Return the (x, y) coordinate for the center point of the cell that contains the specified text.  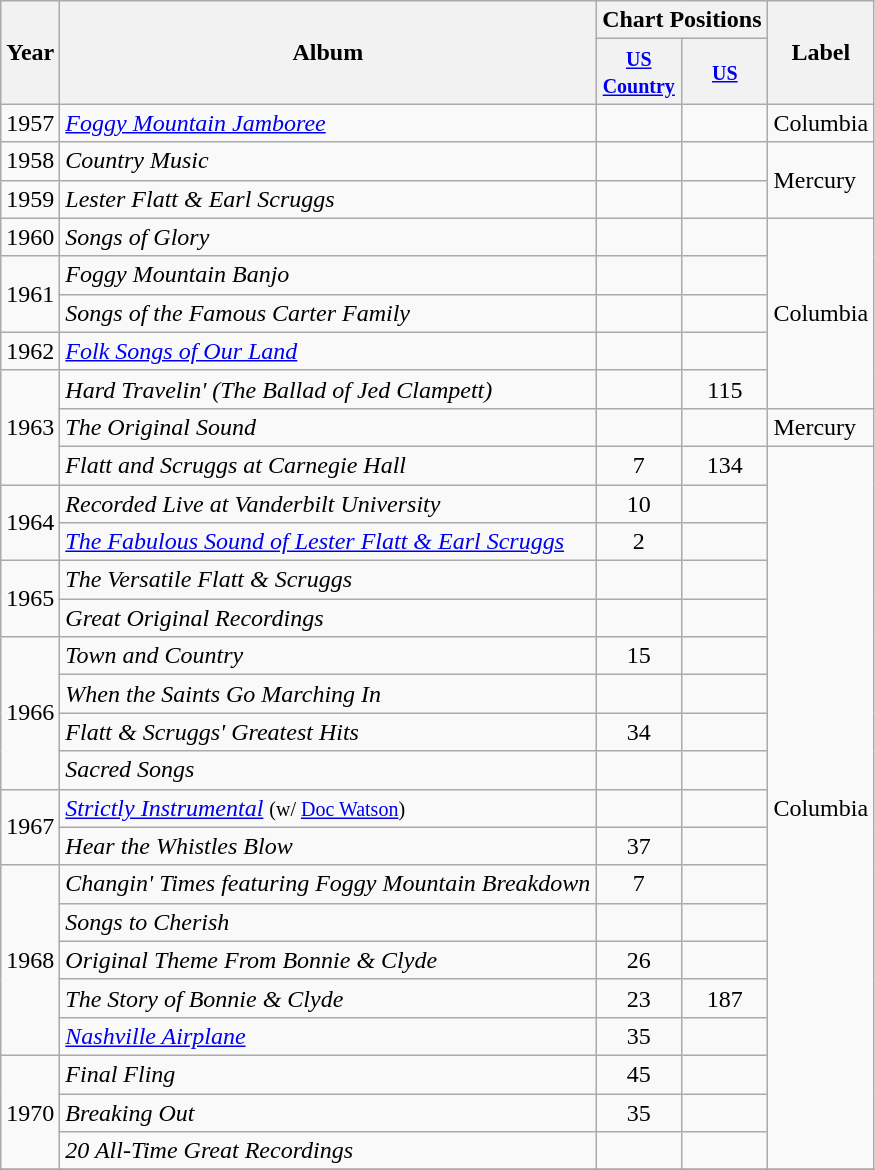
Final Fling (328, 1074)
Changin' Times featuring Foggy Mountain Breakdown (328, 884)
Lester Flatt & Earl Scruggs (328, 199)
Flatt & Scruggs' Greatest Hits (328, 732)
The Story of Bonnie & Clyde (328, 998)
1970 (30, 1112)
Hear the Whistles Blow (328, 846)
Songs of Glory (328, 237)
Great Original Recordings (328, 618)
Label (821, 52)
Songs of the Famous Carter Family (328, 313)
10 (639, 503)
Town and Country (328, 656)
2 (639, 542)
15 (639, 656)
Original Theme From Bonnie & Clyde (328, 960)
187 (725, 998)
Sacred Songs (328, 770)
The Original Sound (328, 427)
The Fabulous Sound of Lester Flatt & Earl Scruggs (328, 542)
134 (725, 465)
1959 (30, 199)
US Country (639, 72)
1963 (30, 427)
23 (639, 998)
Year (30, 52)
1960 (30, 237)
1958 (30, 161)
US (725, 72)
Hard Travelin' (The Ballad of Jed Clampett) (328, 389)
Nashville Airplane (328, 1036)
1965 (30, 599)
Folk Songs of Our Land (328, 351)
1967 (30, 827)
1966 (30, 713)
26 (639, 960)
20 All-Time Great Recordings (328, 1151)
1957 (30, 123)
When the Saints Go Marching In (328, 694)
Foggy Mountain Jamboree (328, 123)
34 (639, 732)
Chart Positions (682, 20)
Recorded Live at Vanderbilt University (328, 503)
Flatt and Scruggs at Carnegie Hall (328, 465)
45 (639, 1074)
Songs to Cherish (328, 922)
1964 (30, 522)
Album (328, 52)
1968 (30, 960)
Breaking Out (328, 1113)
1962 (30, 351)
Country Music (328, 161)
1961 (30, 294)
Foggy Mountain Banjo (328, 275)
Strictly Instrumental (w/ Doc Watson) (328, 808)
The Versatile Flatt & Scruggs (328, 580)
115 (725, 389)
37 (639, 846)
